Find where the given text appears and provide that cell's center as (x, y) coordinate. 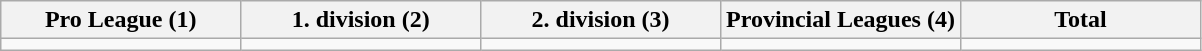
Provincial Leagues (4) (841, 20)
Pro League (1) (121, 20)
Total (1080, 20)
2. division (3) (601, 20)
1. division (2) (361, 20)
